Locate the cell with the specified text and output its (x, y) center coordinate. 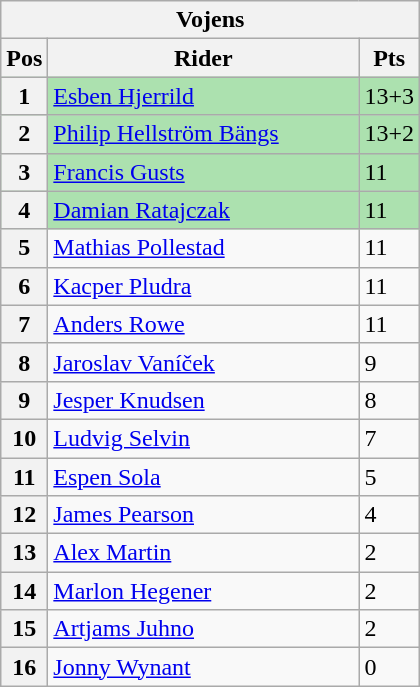
Kacper Pludra (204, 286)
Alex Martin (204, 553)
Marlon Hegener (204, 591)
16 (24, 667)
Philip Hellström Bängs (204, 134)
14 (24, 591)
6 (24, 286)
0 (390, 667)
Damian Ratajczak (204, 210)
Ludvig Selvin (204, 438)
13 (24, 553)
15 (24, 629)
Anders Rowe (204, 324)
Pos (24, 58)
13+3 (390, 96)
Francis Gusts (204, 172)
James Pearson (204, 515)
Esben Hjerrild (204, 96)
10 (24, 438)
13+2 (390, 134)
Vojens (210, 20)
Jaroslav Vaníček (204, 362)
1 (24, 96)
Rider (204, 58)
Artjams Juhno (204, 629)
Mathias Pollestad (204, 248)
Jonny Wynant (204, 667)
Pts (390, 58)
3 (24, 172)
12 (24, 515)
Espen Sola (204, 477)
Jesper Knudsen (204, 400)
